Identify which cell holds the provided text, then report its [X, Y] central coordinate. 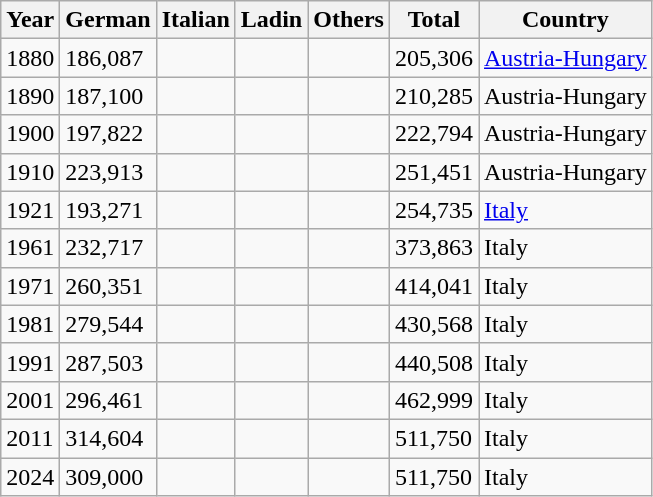
Italian [196, 20]
197,822 [108, 134]
287,503 [108, 362]
260,351 [108, 286]
232,717 [108, 248]
Ladin [271, 20]
2024 [30, 477]
296,461 [108, 400]
251,451 [434, 172]
1890 [30, 96]
1900 [30, 134]
Year [30, 20]
2011 [30, 438]
1981 [30, 324]
205,306 [434, 58]
1961 [30, 248]
1910 [30, 172]
German [108, 20]
1971 [30, 286]
254,735 [434, 210]
186,087 [108, 58]
279,544 [108, 324]
1991 [30, 362]
Total [434, 20]
440,508 [434, 362]
373,863 [434, 248]
Country [565, 20]
222,794 [434, 134]
2001 [30, 400]
430,568 [434, 324]
314,604 [108, 438]
309,000 [108, 477]
Others [349, 20]
187,100 [108, 96]
414,041 [434, 286]
223,913 [108, 172]
193,271 [108, 210]
210,285 [434, 96]
1921 [30, 210]
462,999 [434, 400]
1880 [30, 58]
